Output the (X, Y) coordinate of the center of the cell containing the given text.  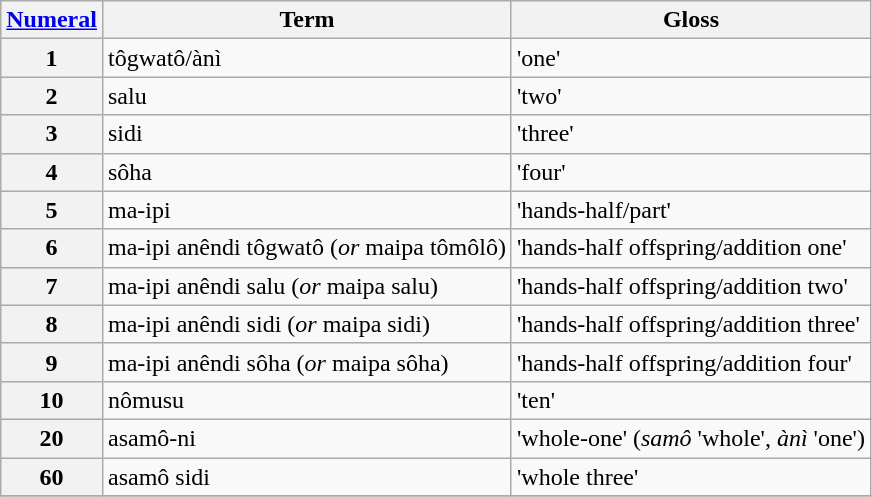
ma-ipi (306, 210)
'whole three' (690, 477)
ma-ipi anêndi salu (or maipa salu) (306, 286)
asamô-ni (306, 438)
Numeral (52, 20)
tôgwatô/ànì (306, 58)
2 (52, 96)
'hands-half offspring/addition two' (690, 286)
4 (52, 172)
6 (52, 248)
'hands-half/part' (690, 210)
'one' (690, 58)
Term (306, 20)
ma-ipi anêndi sidi (or maipa sidi) (306, 324)
10 (52, 400)
'hands-half offspring/addition one' (690, 248)
Gloss (690, 20)
'four' (690, 172)
salu (306, 96)
'whole-one' (samô 'whole', ànì 'one') (690, 438)
nômusu (306, 400)
7 (52, 286)
'three' (690, 134)
ma-ipi anêndi tôgwatô (or maipa tômôlô) (306, 248)
'ten' (690, 400)
sôha (306, 172)
sidi (306, 134)
8 (52, 324)
5 (52, 210)
asamô sidi (306, 477)
'two' (690, 96)
ma-ipi anêndi sôha (or maipa sôha) (306, 362)
1 (52, 58)
'hands-half offspring/addition four' (690, 362)
'hands-half offspring/addition three' (690, 324)
3 (52, 134)
9 (52, 362)
20 (52, 438)
60 (52, 477)
